Pinpoint the cell where the given text exists, returning its [x, y] midpoint coordinate. 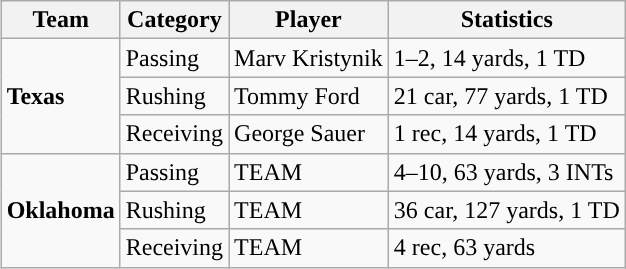
Tommy Ford [309, 96]
Texas [60, 96]
Oklahoma [60, 210]
Statistics [506, 20]
Player [309, 20]
21 car, 77 yards, 1 TD [506, 96]
4–10, 63 yards, 3 INTs [506, 172]
4 rec, 63 yards [506, 248]
1–2, 14 yards, 1 TD [506, 58]
Team [60, 20]
Marv Kristynik [309, 58]
36 car, 127 yards, 1 TD [506, 210]
Category [174, 20]
George Sauer [309, 134]
1 rec, 14 yards, 1 TD [506, 134]
